Return [X, Y] of the center of cell containing provided text 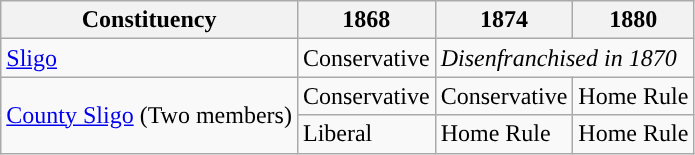
1874 [504, 20]
Liberal [366, 134]
Sligo [150, 58]
Constituency [150, 20]
Disenfranchised in 1870 [564, 58]
1868 [366, 20]
1880 [634, 20]
County Sligo (Two members) [150, 115]
